Locate the cell with the specified text and output its [x, y] center coordinate. 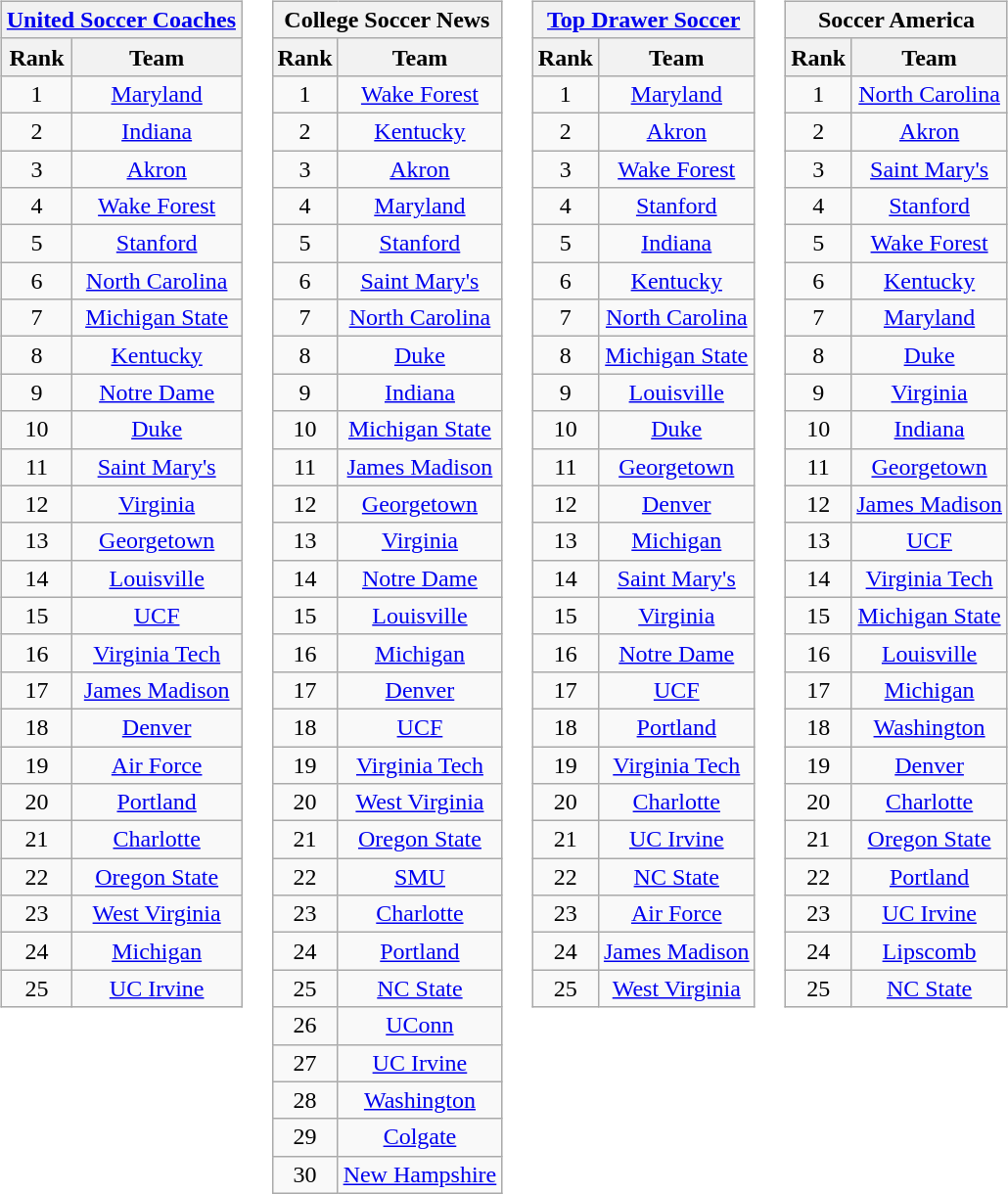
New Hampshire [420, 1174]
SMU [420, 877]
Soccer America [896, 20]
26 [305, 1026]
28 [305, 1100]
Colgate [420, 1137]
United Soccer Coaches [121, 20]
27 [305, 1063]
College Soccer News [388, 20]
Top Drawer Soccer [644, 20]
29 [305, 1137]
30 [305, 1174]
Lipscomb [930, 951]
UConn [420, 1026]
